From the cell containing the given text, extract its center point as (X, Y) coordinate. 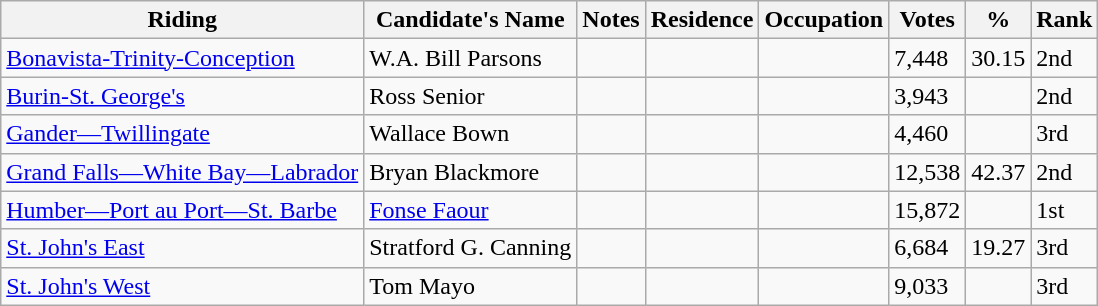
7,448 (928, 58)
42.37 (998, 172)
Bonavista-Trinity-Conception (182, 58)
W.A. Bill Parsons (470, 58)
Votes (928, 20)
St. John's West (182, 286)
Grand Falls—White Bay—Labrador (182, 172)
Gander—Twillingate (182, 134)
1st (1064, 210)
St. John's East (182, 248)
Wallace Bown (470, 134)
Riding (182, 20)
Notes (611, 20)
Fonse Faour (470, 210)
% (998, 20)
Stratford G. Canning (470, 248)
6,684 (928, 248)
Rank (1064, 20)
9,033 (928, 286)
15,872 (928, 210)
3,943 (928, 96)
Residence (702, 20)
Humber—Port au Port—St. Barbe (182, 210)
12,538 (928, 172)
Ross Senior (470, 96)
Tom Mayo (470, 286)
Occupation (824, 20)
Burin-St. George's (182, 96)
4,460 (928, 134)
Candidate's Name (470, 20)
19.27 (998, 248)
30.15 (998, 58)
Bryan Blackmore (470, 172)
